Determine the (X, Y) coordinate at the center of the cell enclosing the given text.  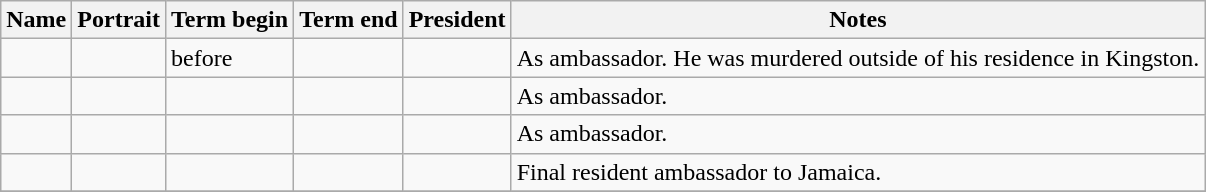
Name (36, 20)
Portrait (119, 20)
President (457, 20)
Final resident ambassador to Jamaica. (858, 172)
Term begin (229, 20)
before (229, 58)
Term end (349, 20)
Notes (858, 20)
As ambassador. He was murdered outside of his residence in Kingston. (858, 58)
